Provide the [x, y] coordinate of the cell's center where the given text is located.  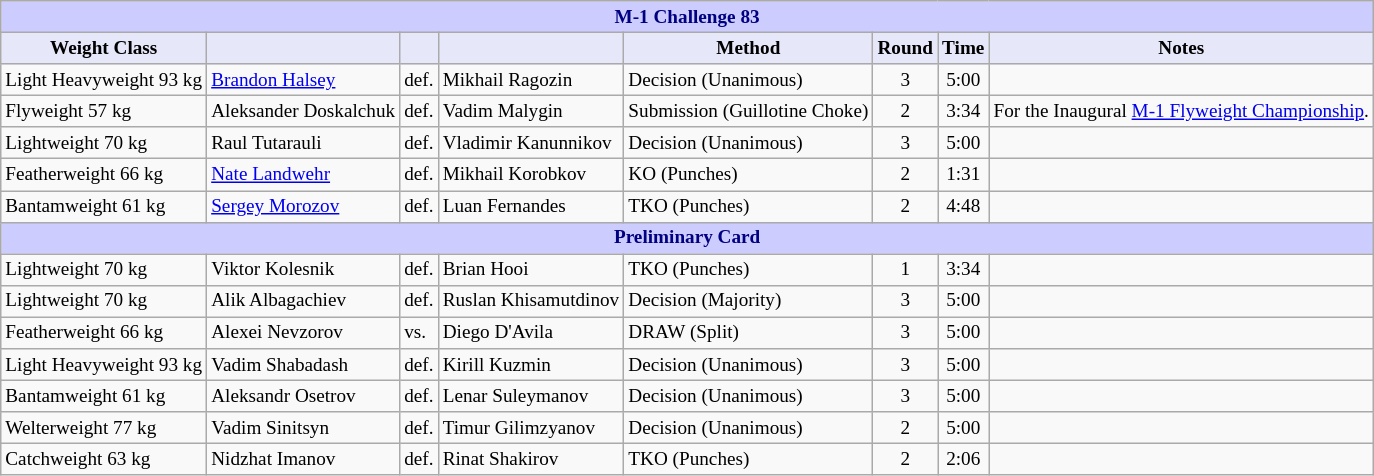
Aleksander Doskalchuk [304, 111]
M-1 Challenge 83 [688, 17]
Decision (Majority) [748, 301]
Sergey Morozov [304, 206]
Alik Albagachiev [304, 301]
Flyweight 57 kg [104, 111]
Submission (Guillotine Choke) [748, 111]
DRAW (Split) [748, 333]
Method [748, 48]
Diego D'Avila [531, 333]
Welterweight 77 kg [104, 428]
Round [906, 48]
Mikhail Korobkov [531, 175]
Nate Landwehr [304, 175]
Alexei Nevzorov [304, 333]
4:48 [964, 206]
Luan Fernandes [531, 206]
1:31 [964, 175]
Viktor Kolesnik [304, 270]
Vadim Shabadash [304, 365]
Aleksandr Osetrov [304, 396]
Timur Gilimzyanov [531, 428]
Catchweight 63 kg [104, 460]
1 [906, 270]
vs. [419, 333]
Kirill Kuzmin [531, 365]
Vadim Sinitsyn [304, 428]
Vadim Malygin [531, 111]
Mikhail Ragozin [531, 80]
Rinat Shakirov [531, 460]
Weight Class [104, 48]
Vladimir Kanunnikov [531, 143]
KO (Punches) [748, 175]
Nidzhat Imanov [304, 460]
Brandon Halsey [304, 80]
Preliminary Card [688, 238]
For the Inaugural M-1 Flyweight Championship. [1182, 111]
Time [964, 48]
Notes [1182, 48]
Lenar Suleymanov [531, 396]
Raul Tutarauli [304, 143]
Brian Hooi [531, 270]
Ruslan Khisamutdinov [531, 301]
2:06 [964, 460]
